Determine the (X, Y) coordinate at the center of the cell enclosing the given text.  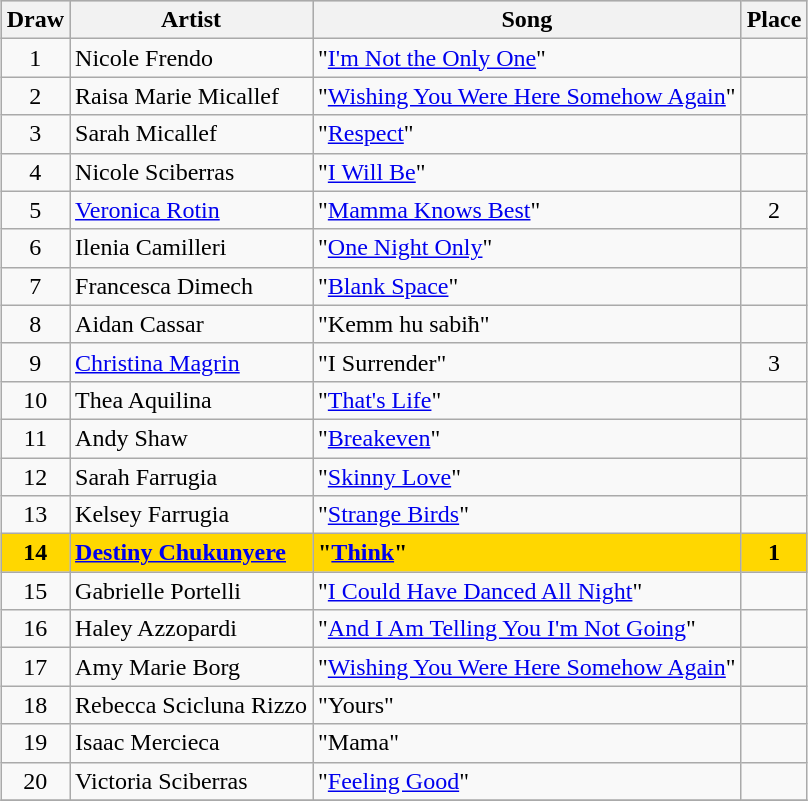
11 (35, 438)
Aidan Cassar (192, 324)
"Yours" (526, 705)
20 (35, 781)
18 (35, 705)
Raisa Marie Micallef (192, 96)
Veronica Rotin (192, 210)
"Mamma Knows Best" (526, 210)
"I Will Be" (526, 172)
"Skinny Love" (526, 477)
"Think" (526, 553)
"Kemm hu sabiħ" (526, 324)
"Feeling Good" (526, 781)
Francesca Dimech (192, 286)
Gabrielle Portelli (192, 591)
"One Night Only" (526, 248)
5 (35, 210)
Christina Magrin (192, 362)
16 (35, 629)
"And I Am Telling You I'm Not Going" (526, 629)
19 (35, 743)
12 (35, 477)
Sarah Micallef (192, 134)
Sarah Farrugia (192, 477)
17 (35, 667)
Place (774, 20)
14 (35, 553)
10 (35, 400)
"Strange Birds" (526, 515)
6 (35, 248)
"Breakeven" (526, 438)
"Blank Space" (526, 286)
Isaac Mercieca (192, 743)
Amy Marie Borg (192, 667)
Draw (35, 20)
"Mama" (526, 743)
9 (35, 362)
15 (35, 591)
Destiny Chukunyere (192, 553)
Haley Azzopardi (192, 629)
"I'm Not the Only One" (526, 58)
"Respect" (526, 134)
Nicole Frendo (192, 58)
7 (35, 286)
"I Surrender" (526, 362)
Artist (192, 20)
Kelsey Farrugia (192, 515)
"That's Life" (526, 400)
Ilenia Camilleri (192, 248)
Victoria Sciberras (192, 781)
Thea Aquilina (192, 400)
4 (35, 172)
Song (526, 20)
13 (35, 515)
Nicole Sciberras (192, 172)
"I Could Have Danced All Night" (526, 591)
8 (35, 324)
Rebecca Scicluna Rizzo (192, 705)
Andy Shaw (192, 438)
